Pinpoint the cell where the given text exists, returning its [X, Y] midpoint coordinate. 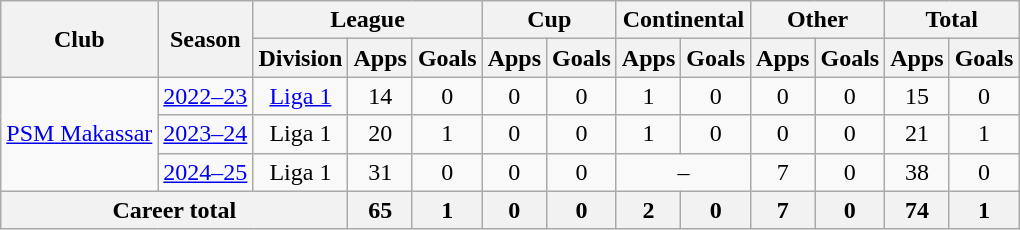
65 [380, 210]
Season [206, 39]
Division [300, 58]
Other [818, 20]
74 [917, 210]
31 [380, 172]
Total [952, 20]
Club [80, 39]
PSM Makassar [80, 134]
21 [917, 134]
Cup [549, 20]
38 [917, 172]
20 [380, 134]
14 [380, 96]
League [368, 20]
15 [917, 96]
2024–25 [206, 172]
2022–23 [206, 96]
2023–24 [206, 134]
2 [648, 210]
Career total [174, 210]
Continental [683, 20]
– [683, 172]
